Pinpoint the cell where the given text exists, returning its [X, Y] midpoint coordinate. 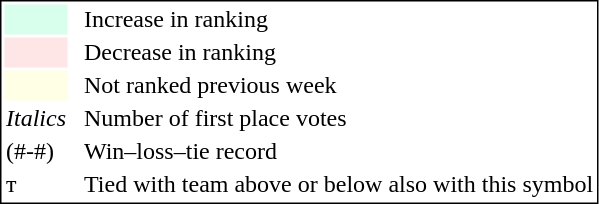
Tied with team above or below also with this symbol [338, 185]
Decrease in ranking [338, 53]
(#-#) [36, 151]
Not ranked previous week [338, 85]
Italics [36, 119]
т [36, 185]
Increase in ranking [338, 19]
Win–loss–tie record [338, 151]
Number of first place votes [338, 119]
